Capture the cell that displays the provided text and extract its [x, y] central coordinate. 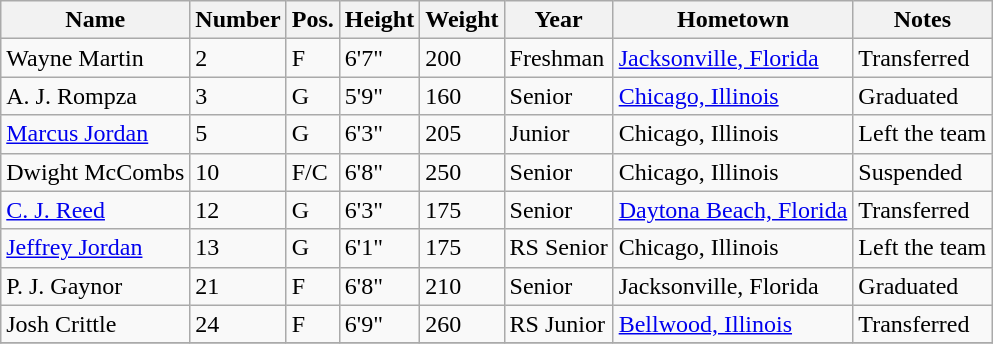
5 [238, 134]
6'7" [379, 58]
5'9" [379, 96]
6'1" [379, 248]
210 [462, 286]
260 [462, 324]
Suspended [922, 172]
F/C [312, 172]
Hometown [733, 20]
Wayne Martin [96, 58]
Name [96, 20]
RS Senior [558, 248]
Jeffrey Jordan [96, 248]
200 [462, 58]
Year [558, 20]
Pos. [312, 20]
Freshman [558, 58]
Bellwood, Illinois [733, 324]
Marcus Jordan [96, 134]
Junior [558, 134]
13 [238, 248]
P. J. Gaynor [96, 286]
Weight [462, 20]
205 [462, 134]
10 [238, 172]
2 [238, 58]
21 [238, 286]
A. J. Rompza [96, 96]
Daytona Beach, Florida [733, 210]
Notes [922, 20]
24 [238, 324]
Dwight McCombs [96, 172]
6'9" [379, 324]
Height [379, 20]
3 [238, 96]
12 [238, 210]
Josh Crittle [96, 324]
RS Junior [558, 324]
160 [462, 96]
Number [238, 20]
C. J. Reed [96, 210]
250 [462, 172]
